Capture the cell that displays the provided text and extract its (X, Y) central coordinate. 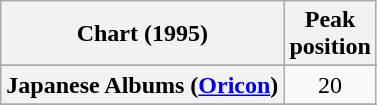
Japanese Albums (Oricon) (142, 85)
Chart (1995) (142, 34)
Peakposition (330, 34)
20 (330, 85)
